From the cell containing the given text, extract its center point as (X, Y) coordinate. 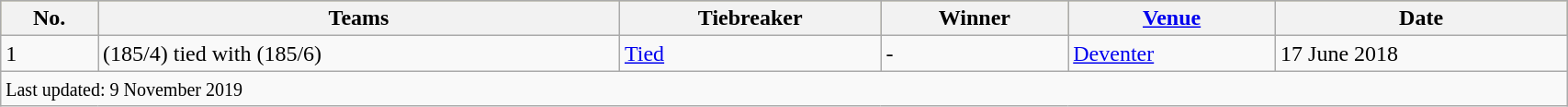
- (975, 53)
(185/4) tied with (185/6) (359, 53)
Winner (975, 18)
Last updated: 9 November 2019 (784, 89)
Venue (1172, 18)
1 (50, 53)
17 June 2018 (1422, 53)
Deventer (1172, 53)
Tied (750, 53)
Teams (359, 18)
Tiebreaker (750, 18)
No. (50, 18)
Date (1422, 18)
